Extract the (X, Y) coordinate from the center of the cell holding the provided text.  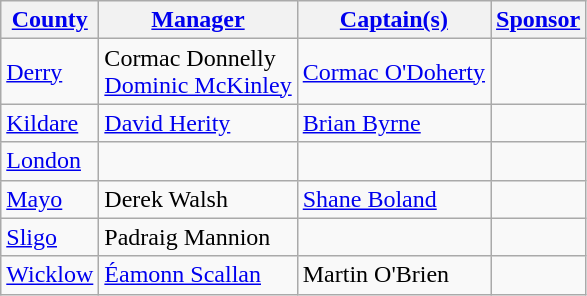
Derry (50, 72)
Martin O'Brien (394, 275)
Cormac DonnellyDominic McKinley (198, 72)
Padraig Mannion (198, 237)
Wicklow (50, 275)
Éamonn Scallan (198, 275)
Shane Boland (394, 199)
Brian Byrne (394, 123)
Derek Walsh (198, 199)
Captain(s) (394, 20)
Sligo (50, 237)
Cormac O'Doherty (394, 72)
David Herity (198, 123)
County (50, 20)
Sponsor (538, 20)
Kildare (50, 123)
Mayo (50, 199)
Manager (198, 20)
London (50, 161)
